For the text-containing cell, return its midpoint in (X, Y) coordinate format. 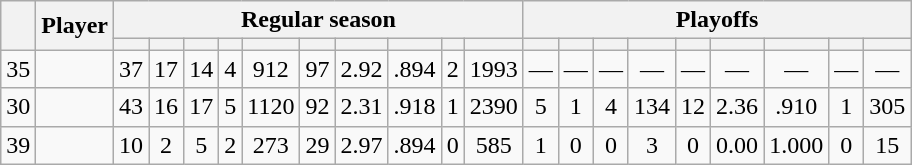
39 (18, 145)
1993 (494, 69)
35 (18, 69)
Playoffs (717, 20)
43 (132, 107)
Regular season (319, 20)
273 (271, 145)
92 (318, 107)
97 (318, 69)
585 (494, 145)
29 (318, 145)
134 (652, 107)
30 (18, 107)
2.92 (362, 69)
305 (888, 107)
1120 (271, 107)
0.00 (738, 145)
.918 (414, 107)
16 (166, 107)
3 (652, 145)
15 (888, 145)
14 (202, 69)
12 (692, 107)
2390 (494, 107)
.910 (796, 107)
1.000 (796, 145)
2.36 (738, 107)
Player (75, 26)
37 (132, 69)
2.31 (362, 107)
912 (271, 69)
10 (132, 145)
2.97 (362, 145)
